Extract the (x, y) coordinate from the center of the cell holding the provided text.  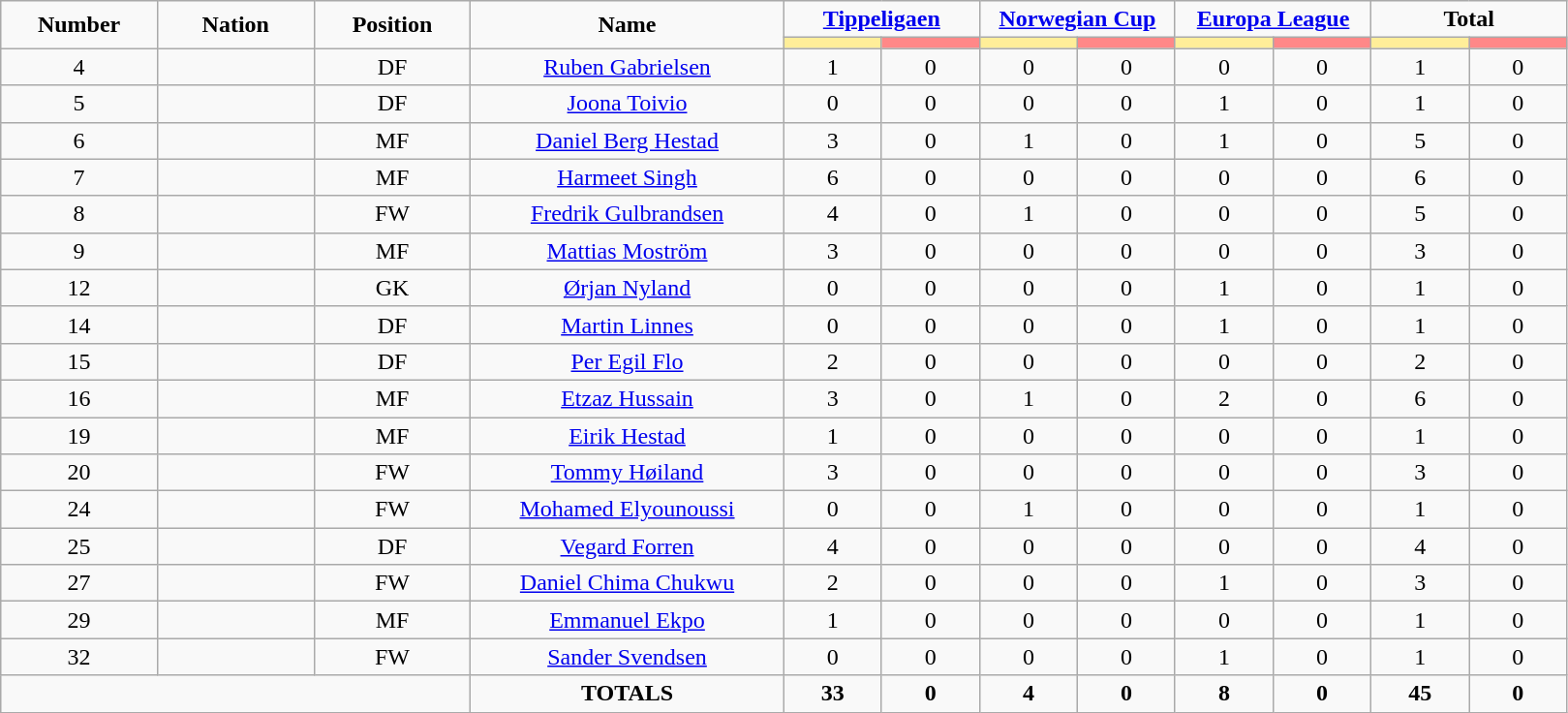
27 (79, 583)
16 (79, 398)
14 (79, 325)
9 (79, 251)
7 (79, 177)
Etzaz Hussain (628, 398)
15 (79, 361)
45 (1420, 694)
19 (79, 435)
Tommy Høiland (628, 473)
Fredrik Gulbrandsen (628, 214)
Nation (235, 25)
Mohamed Elyounoussi (628, 510)
33 (833, 694)
Eirik Hestad (628, 435)
Total (1469, 19)
24 (79, 510)
Martin Linnes (628, 325)
Name (628, 25)
TOTALS (628, 694)
25 (79, 546)
Mattias Moström (628, 251)
Daniel Berg Hestad (628, 140)
Sander Svendsen (628, 657)
20 (79, 473)
Vegard Forren (628, 546)
Joona Toivio (628, 104)
Ørjan Nyland (628, 288)
Ruben Gabrielsen (628, 67)
Norwegian Cup (1077, 19)
Number (79, 25)
Tippeligaen (881, 19)
Europa League (1273, 19)
Daniel Chima Chukwu (628, 583)
12 (79, 288)
GK (392, 288)
Per Egil Flo (628, 361)
32 (79, 657)
29 (79, 620)
Emmanuel Ekpo (628, 620)
Position (392, 25)
Harmeet Singh (628, 177)
